Search for the cell housing the specified text and yield its (x, y) center coordinate. 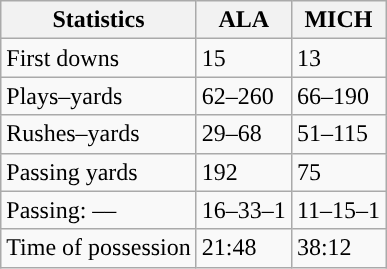
75 (338, 172)
First downs (99, 58)
192 (244, 172)
51–115 (338, 134)
21:48 (244, 248)
Statistics (99, 20)
62–260 (244, 96)
MICH (338, 20)
13 (338, 58)
Passing: –– (99, 210)
ALA (244, 20)
Rushes–yards (99, 134)
66–190 (338, 96)
Plays–yards (99, 96)
Passing yards (99, 172)
Time of possession (99, 248)
15 (244, 58)
16–33–1 (244, 210)
38:12 (338, 248)
29–68 (244, 134)
11–15–1 (338, 210)
